Pinpoint the cell where the given text exists, returning its (X, Y) midpoint coordinate. 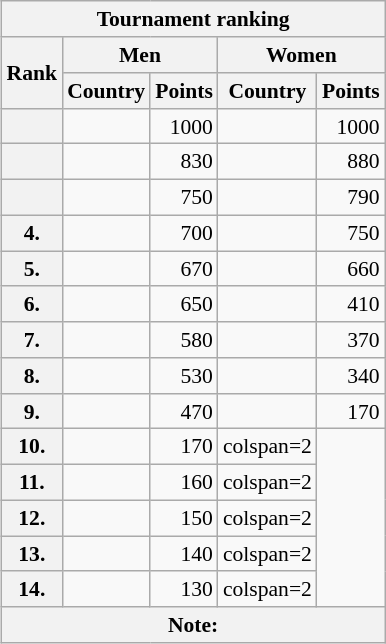
7. (32, 340)
12. (32, 518)
670 (184, 269)
150 (184, 518)
530 (184, 376)
8. (32, 376)
660 (351, 269)
11. (32, 482)
650 (184, 304)
140 (184, 554)
5. (32, 269)
830 (184, 162)
370 (351, 340)
470 (184, 411)
6. (32, 304)
Note: (194, 625)
410 (351, 304)
160 (184, 482)
14. (32, 589)
Rank (32, 72)
9. (32, 411)
340 (351, 376)
880 (351, 162)
790 (351, 197)
10. (32, 447)
700 (184, 233)
13. (32, 554)
Men (140, 55)
Women (302, 55)
130 (184, 589)
580 (184, 340)
4. (32, 233)
Tournament ranking (194, 19)
